Output the (x, y) coordinate of the center of the cell containing the given text.  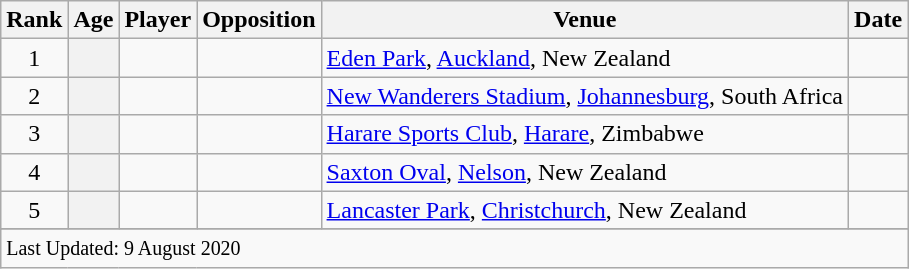
Eden Park, Auckland, New Zealand (585, 58)
1 (34, 58)
Age (94, 20)
Venue (585, 20)
Lancaster Park, Christchurch, New Zealand (585, 210)
Opposition (259, 20)
Player (158, 20)
New Wanderers Stadium, Johannesburg, South Africa (585, 96)
3 (34, 134)
5 (34, 210)
4 (34, 172)
Saxton Oval, Nelson, New Zealand (585, 172)
Rank (34, 20)
Last Updated: 9 August 2020 (454, 248)
Harare Sports Club, Harare, Zimbabwe (585, 134)
Date (878, 20)
2 (34, 96)
